Return the [x, y] coordinate for the center point of the cell that contains the specified text.  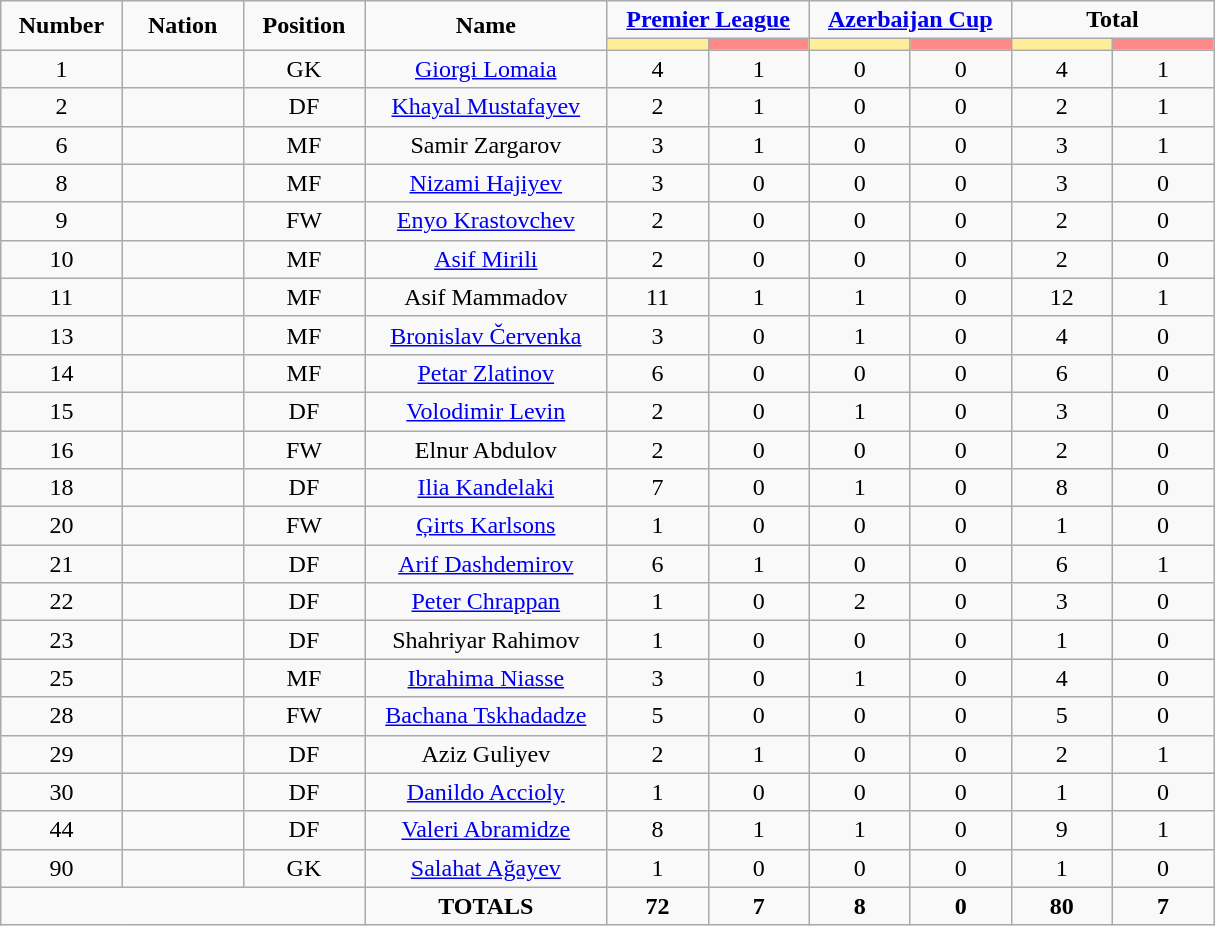
Shahriyar Rahimov [486, 640]
Azerbaijan Cup [910, 20]
Ģirts Karlsons [486, 526]
Arif Dashdemirov [486, 564]
18 [62, 488]
23 [62, 640]
22 [62, 602]
Asif Mammadov [486, 297]
29 [62, 754]
Giorgi Lomaia [486, 69]
Salahat Ağayev [486, 868]
90 [62, 868]
12 [1062, 297]
Khayal Mustafayev [486, 107]
Nation [182, 26]
Position [304, 26]
Elnur Abdulov [486, 449]
Ibrahima Niasse [486, 678]
Name [486, 26]
Aziz Guliyev [486, 754]
Petar Zlatinov [486, 373]
21 [62, 564]
Premier League [708, 20]
80 [1062, 906]
Peter Chrappan [486, 602]
Enyo Krastovchev [486, 221]
Valeri Abramidze [486, 830]
Samir Zargarov [486, 145]
28 [62, 716]
15 [62, 411]
14 [62, 373]
Volodimir Levin [486, 411]
Asif Mirili [486, 259]
20 [62, 526]
Number [62, 26]
16 [62, 449]
Nizami Hajiyev [486, 183]
30 [62, 792]
13 [62, 335]
Danildo Accioly [486, 792]
Total [1112, 20]
25 [62, 678]
Ilia Kandelaki [486, 488]
Bronislav Červenka [486, 335]
10 [62, 259]
TOTALS [486, 906]
44 [62, 830]
72 [658, 906]
Bachana Tskhadadze [486, 716]
